Return (X, Y) of the center of cell containing provided text 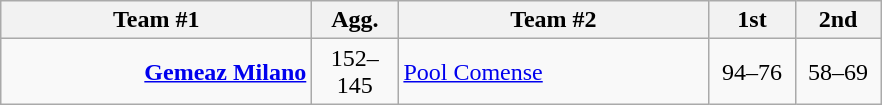
94–76 (752, 72)
Gemeaz Milano (156, 72)
Pool Comense (554, 72)
Team #1 (156, 20)
152–145 (355, 72)
Agg. (355, 20)
1st (752, 20)
Team #2 (554, 20)
2nd (838, 20)
58–69 (838, 72)
